Provide the [X, Y] coordinate of the cell's center where the given text is located.  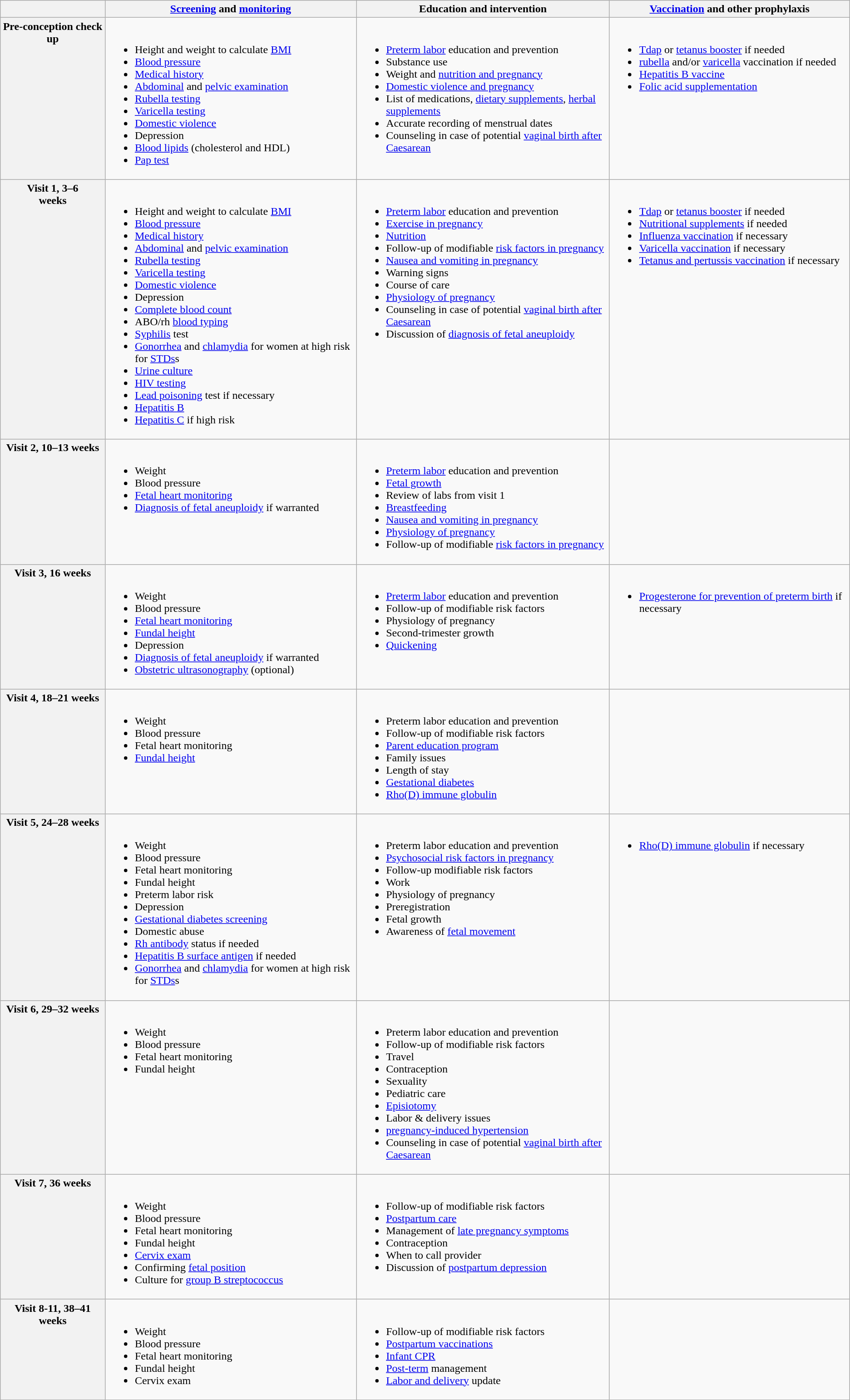
Visit 2, 10–13 weeks [53, 501]
WeightBlood pressureFetal heart monitoringFundal heightDepressionDiagnosis of fetal aneuploidy if warrantedObstetric ultrasonography (optional) [231, 627]
Follow-up of modifiable risk factorsPostpartum vaccinationsInfant CPRPost-term managementLabor and delivery update [483, 1349]
Visit 5, 24–28 weeks [53, 907]
Pre-conception check up [53, 99]
Visit 4, 18–21 weeks [53, 751]
WeightBlood pressureFetal heart monitoringFundal heightCervix examConfirming fetal positionCulture for group B streptococcus [231, 1236]
Progesterone for prevention of preterm birth if necessary [729, 627]
Visit 1, 3–6weeks [53, 309]
Tdap or tetanus booster if neededrubella and/or varicella vaccination if neededHepatitis B vaccineFolic acid supplementation [729, 99]
Education and intervention [483, 9]
Preterm labor education and preventionFollow-up of modifiable risk factorsPhysiology of pregnancySecond-trimester growthQuickening [483, 627]
WeightBlood pressureFetal heart monitoringDiagnosis of fetal aneuploidy if warranted [231, 501]
Screening and monitoring [231, 9]
WeightBlood pressureFetal heart monitoringFundal heightCervix exam [231, 1349]
Rho(D) immune globulin if necessary [729, 907]
Visit 7, 36 weeks [53, 1236]
Vaccination and other prophylaxis [729, 9]
Visit 3, 16 weeks [53, 627]
Visit 8-11, 38–41 weeks [53, 1349]
Visit 6, 29–32 weeks [53, 1087]
